Find where the given text appears and provide that cell's center as (X, Y) coordinate. 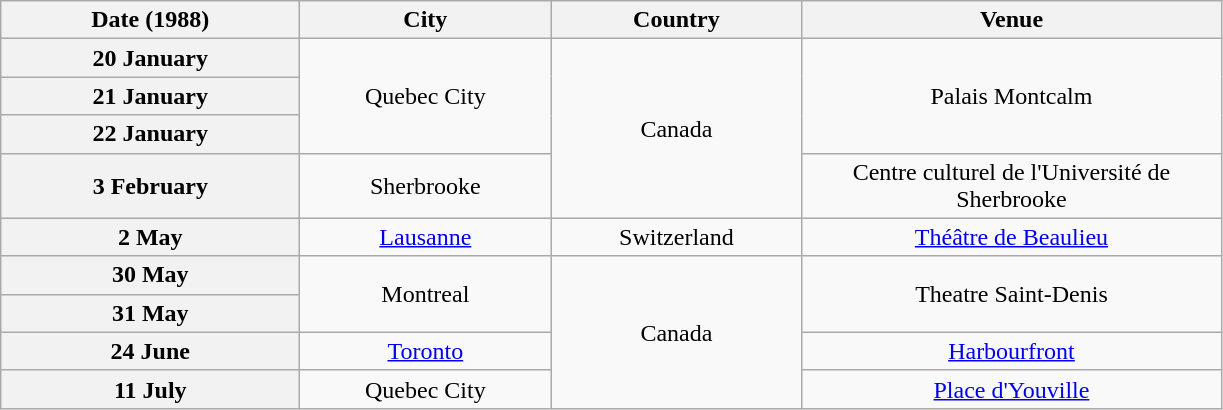
24 June (150, 351)
Centre culturel de l'Université de Sherbrooke (1012, 186)
31 May (150, 313)
City (426, 20)
11 July (150, 389)
20 January (150, 58)
Harbourfront (1012, 351)
2 May (150, 237)
Venue (1012, 20)
Théâtre de Beaulieu (1012, 237)
22 January (150, 134)
Place d'Youville (1012, 389)
Date (1988) (150, 20)
Palais Montcalm (1012, 96)
Theatre Saint-Denis (1012, 294)
Lausanne (426, 237)
Country (676, 20)
21 January (150, 96)
3 February (150, 186)
Montreal (426, 294)
Sherbrooke (426, 186)
Toronto (426, 351)
Switzerland (676, 237)
30 May (150, 275)
